Search for the cell housing the specified text and yield its [X, Y] center coordinate. 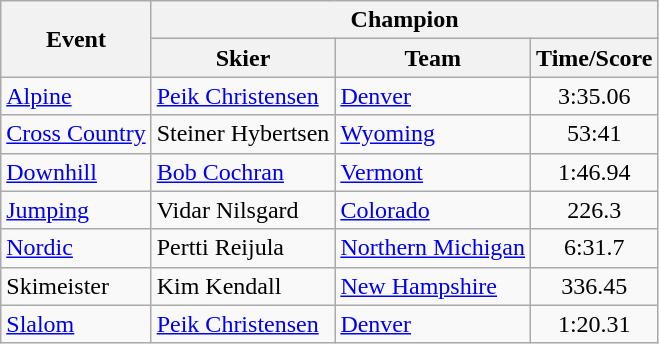
Champion [404, 20]
Steiner Hybertsen [243, 134]
Jumping [76, 210]
6:31.7 [595, 248]
Bob Cochran [243, 172]
336.45 [595, 286]
Skier [243, 58]
New Hampshire [433, 286]
Slalom [76, 324]
Vermont [433, 172]
Skimeister [76, 286]
Colorado [433, 210]
Downhill [76, 172]
Vidar Nilsgard [243, 210]
Cross Country [76, 134]
1:46.94 [595, 172]
Kim Kendall [243, 286]
Northern Michigan [433, 248]
Nordic [76, 248]
3:35.06 [595, 96]
Event [76, 39]
226.3 [595, 210]
Alpine [76, 96]
Pertti Reijula [243, 248]
53:41 [595, 134]
Wyoming [433, 134]
1:20.31 [595, 324]
Team [433, 58]
Time/Score [595, 58]
